Determine the (X, Y) coordinate at the center of the cell enclosing the given text.  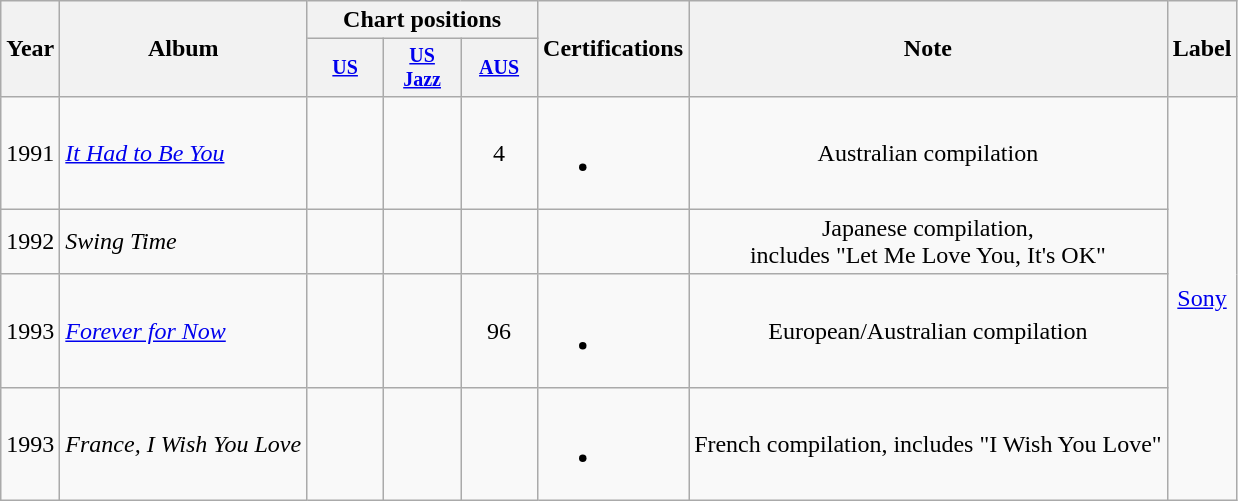
1991 (30, 152)
Year (30, 49)
Forever for Now (184, 330)
Note (928, 49)
Chart positions (422, 20)
Certifications (614, 49)
Australian compilation (928, 152)
4 (500, 152)
It Had to Be You (184, 152)
AUS (500, 68)
French compilation, includes "I Wish You Love" (928, 444)
Sony (1202, 298)
Label (1202, 49)
Album (184, 49)
France, I Wish You Love (184, 444)
Japanese compilation, includes "Let Me Love You, It's OK" (928, 242)
Swing Time (184, 242)
1992 (30, 242)
96 (500, 330)
US (346, 68)
US Jazz (422, 68)
European/Australian compilation (928, 330)
